From the cell containing the given text, extract its center point as [x, y] coordinate. 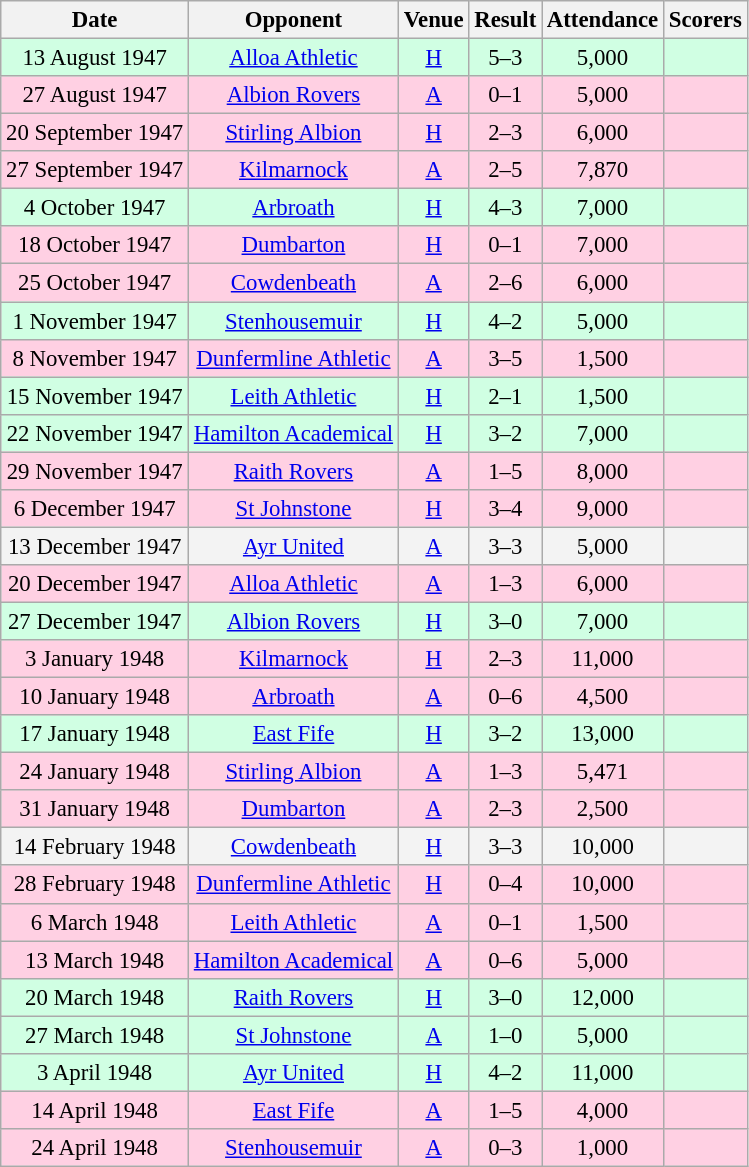
8,000 [603, 471]
4,500 [603, 697]
22 November 1947 [95, 433]
9,000 [603, 509]
7,870 [603, 170]
15 November 1947 [95, 396]
Venue [434, 20]
2–5 [506, 170]
0–3 [506, 1148]
20 September 1947 [95, 133]
12,000 [603, 997]
24 April 1948 [95, 1148]
6 December 1947 [95, 509]
5–3 [506, 58]
2,500 [603, 809]
27 March 1948 [95, 1035]
Opponent [294, 20]
8 November 1947 [95, 358]
1 November 1947 [95, 321]
2–1 [506, 396]
3–4 [506, 509]
18 October 1947 [95, 245]
Scorers [705, 20]
27 August 1947 [95, 95]
Date [95, 20]
4 October 1947 [95, 208]
13 December 1947 [95, 546]
24 January 1948 [95, 772]
6 March 1948 [95, 922]
20 March 1948 [95, 997]
3 January 1948 [95, 659]
3 April 1948 [95, 1073]
25 October 1947 [95, 283]
17 January 1948 [95, 734]
27 September 1947 [95, 170]
14 February 1948 [95, 847]
0–4 [506, 885]
Result [506, 20]
1,000 [603, 1148]
10 January 1948 [95, 697]
13 August 1947 [95, 58]
3–5 [506, 358]
4–3 [506, 208]
13,000 [603, 734]
2–6 [506, 283]
28 February 1948 [95, 885]
4,000 [603, 1110]
13 March 1948 [95, 960]
27 December 1947 [95, 621]
Attendance [603, 20]
14 April 1948 [95, 1110]
1–0 [506, 1035]
5,471 [603, 772]
31 January 1948 [95, 809]
20 December 1947 [95, 584]
29 November 1947 [95, 471]
